For the text-containing cell, return its midpoint in [x, y] coordinate format. 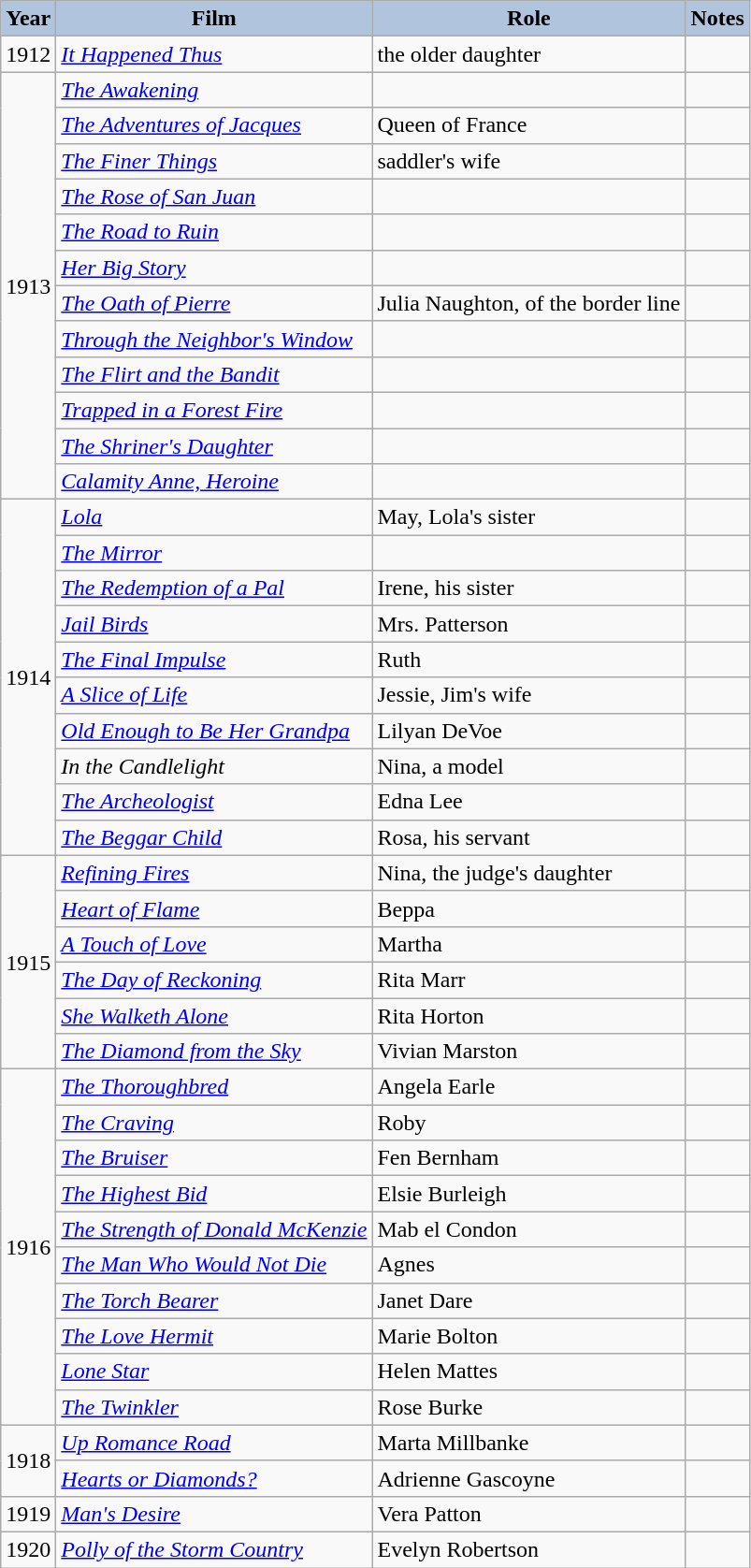
Hearts or Diamonds? [214, 1478]
The Redemption of a Pal [214, 588]
Queen of France [529, 125]
Elsie Burleigh [529, 1194]
Mab el Condon [529, 1229]
1915 [28, 962]
Notes [717, 19]
Nina, the judge's daughter [529, 873]
The Road to Ruin [214, 232]
1913 [28, 286]
Lone Star [214, 1372]
Heart of Flame [214, 908]
May, Lola's sister [529, 517]
In the Candlelight [214, 766]
Polly of the Storm Country [214, 1549]
The Final Impulse [214, 660]
The Flirt and the Bandit [214, 374]
1920 [28, 1549]
Rosa, his servant [529, 837]
She Walketh Alone [214, 1015]
1916 [28, 1248]
The Day of Reckoning [214, 980]
Her Big Story [214, 268]
Role [529, 19]
Rose Burke [529, 1407]
The Rose of San Juan [214, 196]
Rita Horton [529, 1015]
The Archeologist [214, 802]
Evelyn Robertson [529, 1549]
1918 [28, 1460]
Old Enough to Be Her Grandpa [214, 731]
Jail Birds [214, 624]
Roby [529, 1123]
Beppa [529, 908]
Vera Patton [529, 1514]
1919 [28, 1514]
the older daughter [529, 54]
Up Romance Road [214, 1443]
The Diamond from the Sky [214, 1052]
The Thoroughbred [214, 1087]
Refining Fires [214, 873]
It Happened Thus [214, 54]
The Man Who Would Not Die [214, 1265]
Through the Neighbor's Window [214, 339]
Fen Bernham [529, 1158]
The Shriner's Daughter [214, 446]
Marta Millbanke [529, 1443]
saddler's wife [529, 161]
Year [28, 19]
Adrienne Gascoyne [529, 1478]
1912 [28, 54]
The Twinkler [214, 1407]
The Bruiser [214, 1158]
Helen Mattes [529, 1372]
Agnes [529, 1265]
The Beggar Child [214, 837]
Marie Bolton [529, 1336]
The Craving [214, 1123]
Julia Naughton, of the border line [529, 303]
Vivian Marston [529, 1052]
Ruth [529, 660]
Janet Dare [529, 1300]
Rita Marr [529, 980]
Irene, his sister [529, 588]
Trapped in a Forest Fire [214, 410]
The Mirror [214, 553]
Lilyan DeVoe [529, 731]
The Torch Bearer [214, 1300]
Man's Desire [214, 1514]
Film [214, 19]
The Strength of Donald McKenzie [214, 1229]
A Slice of Life [214, 695]
The Finer Things [214, 161]
Nina, a model [529, 766]
The Awakening [214, 90]
A Touch of Love [214, 944]
Mrs. Patterson [529, 624]
Martha [529, 944]
Jessie, Jim's wife [529, 695]
The Oath of Pierre [214, 303]
The Love Hermit [214, 1336]
The Highest Bid [214, 1194]
1914 [28, 677]
Angela Earle [529, 1087]
Edna Lee [529, 802]
The Adventures of Jacques [214, 125]
Lola [214, 517]
Calamity Anne, Heroine [214, 482]
